Return (x, y) of the center of cell containing provided text 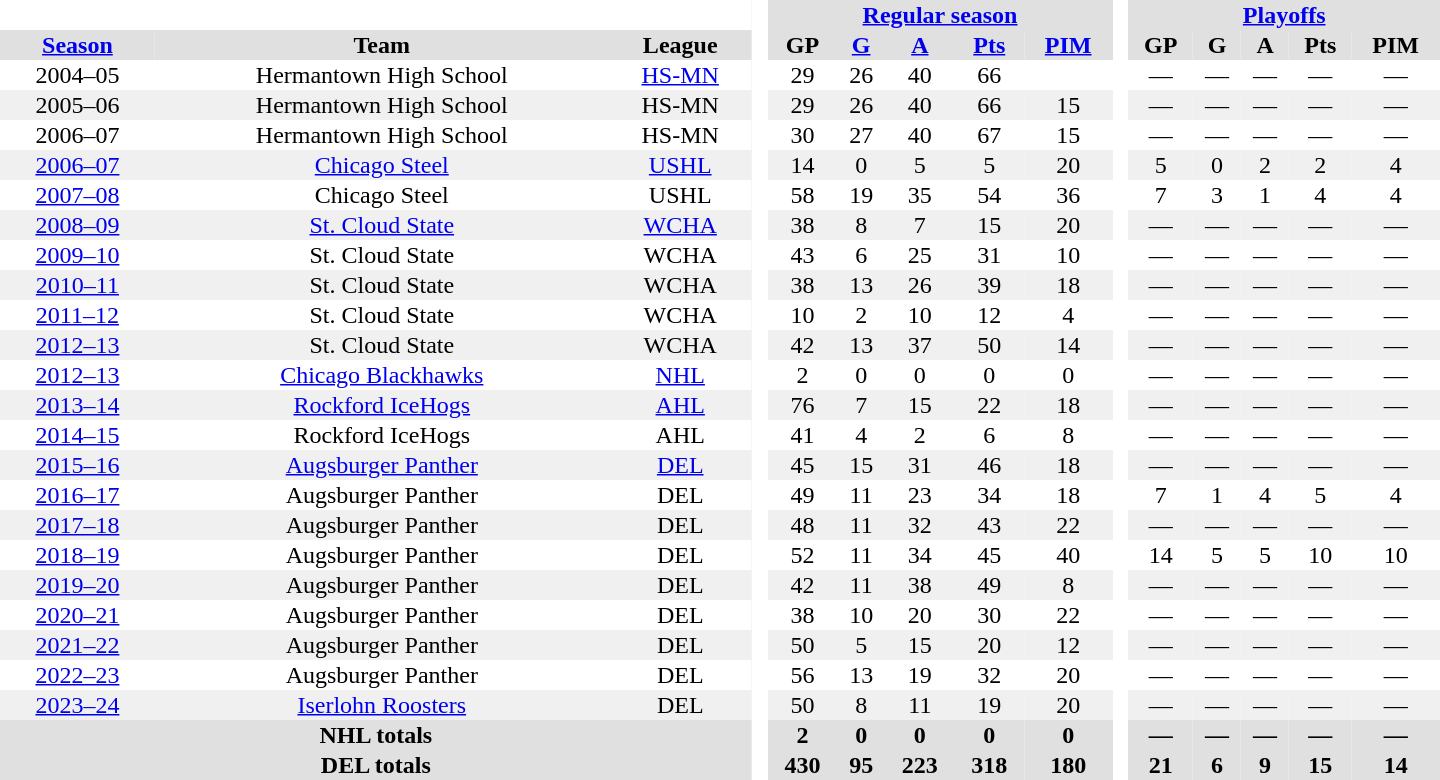
2004–05 (78, 75)
2013–14 (78, 405)
2011–12 (78, 315)
46 (990, 465)
41 (802, 435)
2018–19 (78, 555)
2020–21 (78, 615)
2005–06 (78, 105)
48 (802, 525)
2022–23 (78, 675)
430 (802, 765)
NHL (680, 375)
223 (920, 765)
2010–11 (78, 285)
95 (861, 765)
318 (990, 765)
Team (382, 45)
54 (990, 195)
2019–20 (78, 585)
Regular season (940, 15)
2016–17 (78, 495)
76 (802, 405)
DEL totals (376, 765)
39 (990, 285)
2015–16 (78, 465)
Iserlohn Roosters (382, 705)
League (680, 45)
23 (920, 495)
37 (920, 345)
67 (990, 135)
2014–15 (78, 435)
2007–08 (78, 195)
36 (1068, 195)
2008–09 (78, 225)
3 (1217, 195)
Season (78, 45)
58 (802, 195)
27 (861, 135)
180 (1068, 765)
2017–18 (78, 525)
2009–10 (78, 255)
21 (1160, 765)
52 (802, 555)
NHL totals (376, 735)
56 (802, 675)
Chicago Blackhawks (382, 375)
2023–24 (78, 705)
Playoffs (1284, 15)
25 (920, 255)
2021–22 (78, 645)
35 (920, 195)
9 (1265, 765)
